Locate the cell with the specified text and output its (x, y) center coordinate. 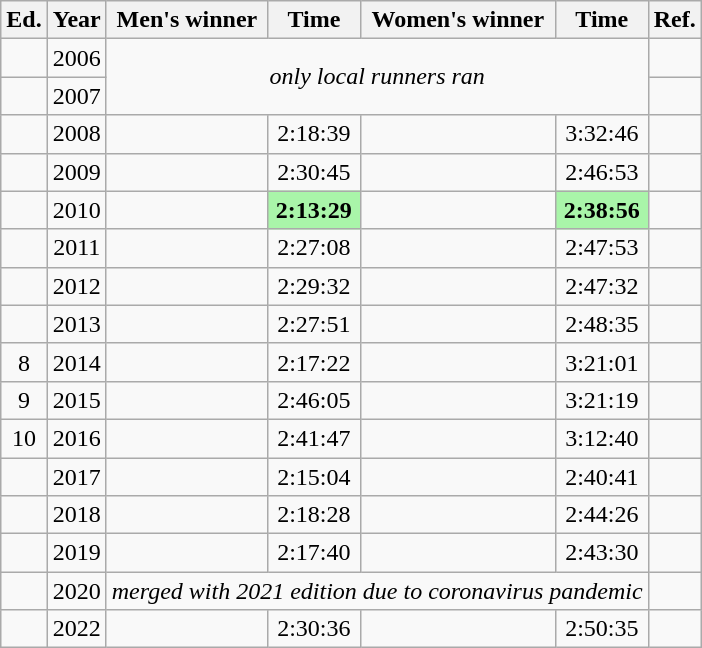
2016 (76, 438)
3:12:40 (602, 438)
2011 (76, 248)
2:46:05 (314, 400)
2013 (76, 324)
2:47:53 (602, 248)
2:38:56 (602, 210)
2018 (76, 515)
Year (76, 20)
2008 (76, 134)
2022 (76, 629)
2020 (76, 591)
Ref. (674, 20)
2015 (76, 400)
2:46:53 (602, 172)
2:47:32 (602, 286)
Ed. (24, 20)
Women's winner (458, 20)
2009 (76, 172)
2010 (76, 210)
2:27:51 (314, 324)
2006 (76, 58)
2:30:36 (314, 629)
2:40:41 (602, 477)
2019 (76, 553)
2:17:40 (314, 553)
3:21:01 (602, 362)
2:30:45 (314, 172)
2:18:39 (314, 134)
10 (24, 438)
2:48:35 (602, 324)
2:13:29 (314, 210)
9 (24, 400)
Men's winner (186, 20)
8 (24, 362)
merged with 2021 edition due to coronavirus pandemic (377, 591)
2:50:35 (602, 629)
3:21:19 (602, 400)
2:29:32 (314, 286)
2:27:08 (314, 248)
2:44:26 (602, 515)
2014 (76, 362)
3:32:46 (602, 134)
2007 (76, 96)
2:43:30 (602, 553)
2012 (76, 286)
2:41:47 (314, 438)
only local runners ran (377, 77)
2:15:04 (314, 477)
2:17:22 (314, 362)
2017 (76, 477)
2:18:28 (314, 515)
